Identify which cell holds the provided text, then report its [X, Y] central coordinate. 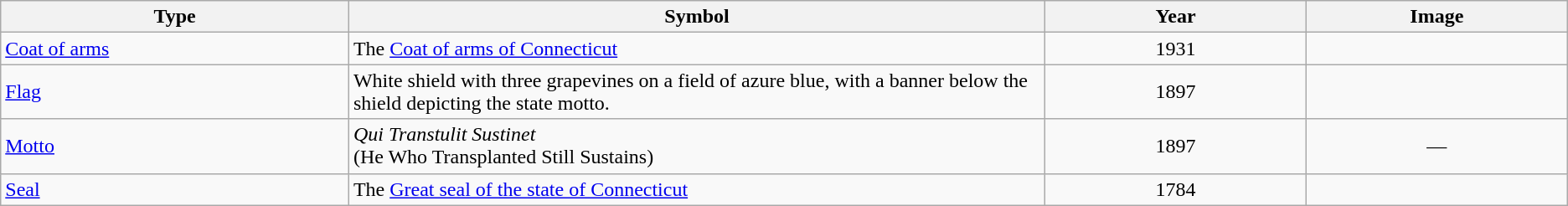
— [1436, 146]
Symbol [697, 17]
Type [175, 17]
The Great seal of the state of Connecticut [697, 189]
1931 [1176, 49]
Motto [175, 146]
The Coat of arms of Connecticut [697, 49]
Seal [175, 189]
Flag [175, 92]
Year [1176, 17]
Qui Transtulit Sustinet (He Who Transplanted Still Sustains) [697, 146]
1784 [1176, 189]
White shield with three grapevines on a field of azure blue, with a banner below the shield depicting the state motto. [697, 92]
Image [1436, 17]
Coat of arms [175, 49]
